Pinpoint the cell where the given text exists, returning its [X, Y] midpoint coordinate. 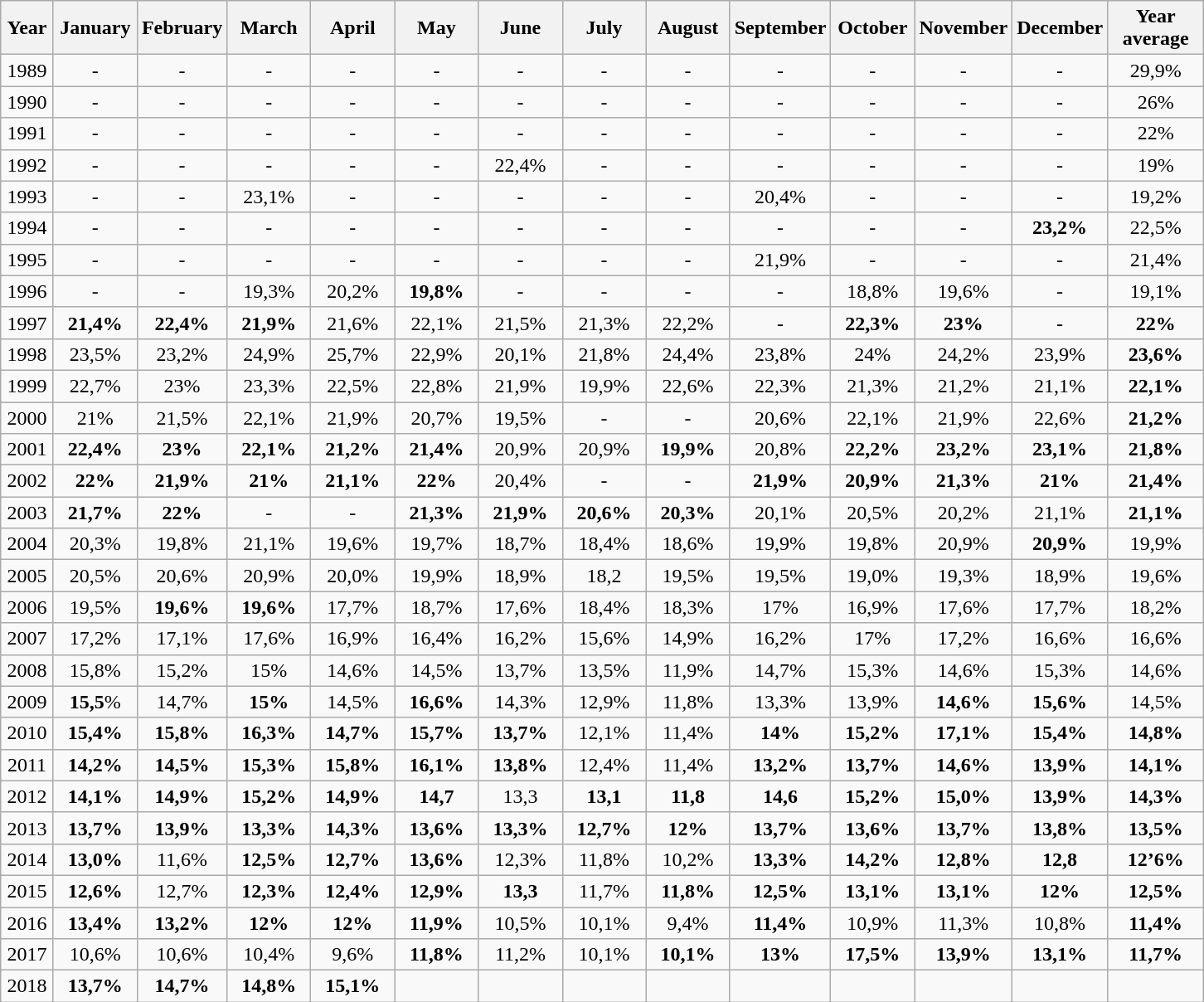
2017 [27, 955]
18,2 [604, 576]
23,6% [1156, 354]
February [182, 28]
August [688, 28]
15,0% [964, 796]
2016 [27, 923]
14,6 [780, 796]
2008 [27, 670]
1997 [27, 323]
15,1% [353, 986]
20,0% [353, 576]
9,6% [353, 955]
November [964, 28]
12’6% [1156, 859]
23,8% [780, 354]
22,7% [95, 386]
21,7% [95, 513]
19,2% [1156, 197]
2002 [27, 481]
14,7 [436, 796]
10,4% [269, 955]
22,9% [436, 354]
June [521, 28]
13,4% [95, 923]
2018 [27, 986]
January [95, 28]
1999 [27, 386]
2001 [27, 450]
12,8% [964, 859]
13% [780, 955]
18,3% [688, 607]
21,6% [353, 323]
1992 [27, 165]
16,1% [436, 765]
2000 [27, 417]
15,7% [436, 733]
25,7% [353, 354]
18,2% [1156, 607]
16,3% [269, 733]
10,8% [1060, 923]
23,5% [95, 354]
2013 [27, 828]
2006 [27, 607]
2011 [27, 765]
1995 [27, 260]
22,8% [436, 386]
24,9% [269, 354]
12,6% [95, 891]
18,8% [872, 291]
2014 [27, 859]
24% [872, 354]
10,9% [872, 923]
17,5% [872, 955]
July [604, 28]
26% [1156, 102]
11,8 [688, 796]
19% [1156, 165]
March [269, 28]
Year [27, 28]
23,3% [269, 386]
May [436, 28]
18,6% [688, 544]
13,0% [95, 859]
April [353, 28]
24,2% [964, 354]
20,8% [780, 450]
1993 [27, 197]
2012 [27, 796]
1991 [27, 134]
2005 [27, 576]
9,4% [688, 923]
23,9% [1060, 354]
2009 [27, 702]
1996 [27, 291]
10,5% [521, 923]
1998 [27, 354]
2004 [27, 544]
12,1% [604, 733]
19,1% [1156, 291]
13,1 [604, 796]
2010 [27, 733]
1990 [27, 102]
14% [780, 733]
December [1060, 28]
19,7% [436, 544]
10,2% [688, 859]
1989 [27, 71]
September [780, 28]
15,5% [95, 702]
19,0% [872, 576]
Year average [1156, 28]
2007 [27, 639]
16,4% [436, 639]
October [872, 28]
29,9% [1156, 71]
2003 [27, 513]
11,2% [521, 955]
12,8 [1060, 859]
1994 [27, 228]
24,4% [688, 354]
2015 [27, 891]
20,7% [436, 417]
11,3% [964, 923]
11,6% [182, 859]
